Detect which cell encompasses the target text, then output its [x, y] center coordinate. 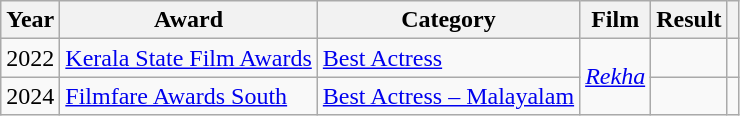
Kerala State Film Awards [188, 58]
Category [448, 20]
Film [616, 20]
Year [30, 20]
Best Actress – Malayalam [448, 96]
Best Actress [448, 58]
2024 [30, 96]
Rekha [616, 77]
Award [188, 20]
2022 [30, 58]
Result [689, 20]
Filmfare Awards South [188, 96]
